Scan for the cell matching the given text and deliver its [X, Y] coordinate at center. 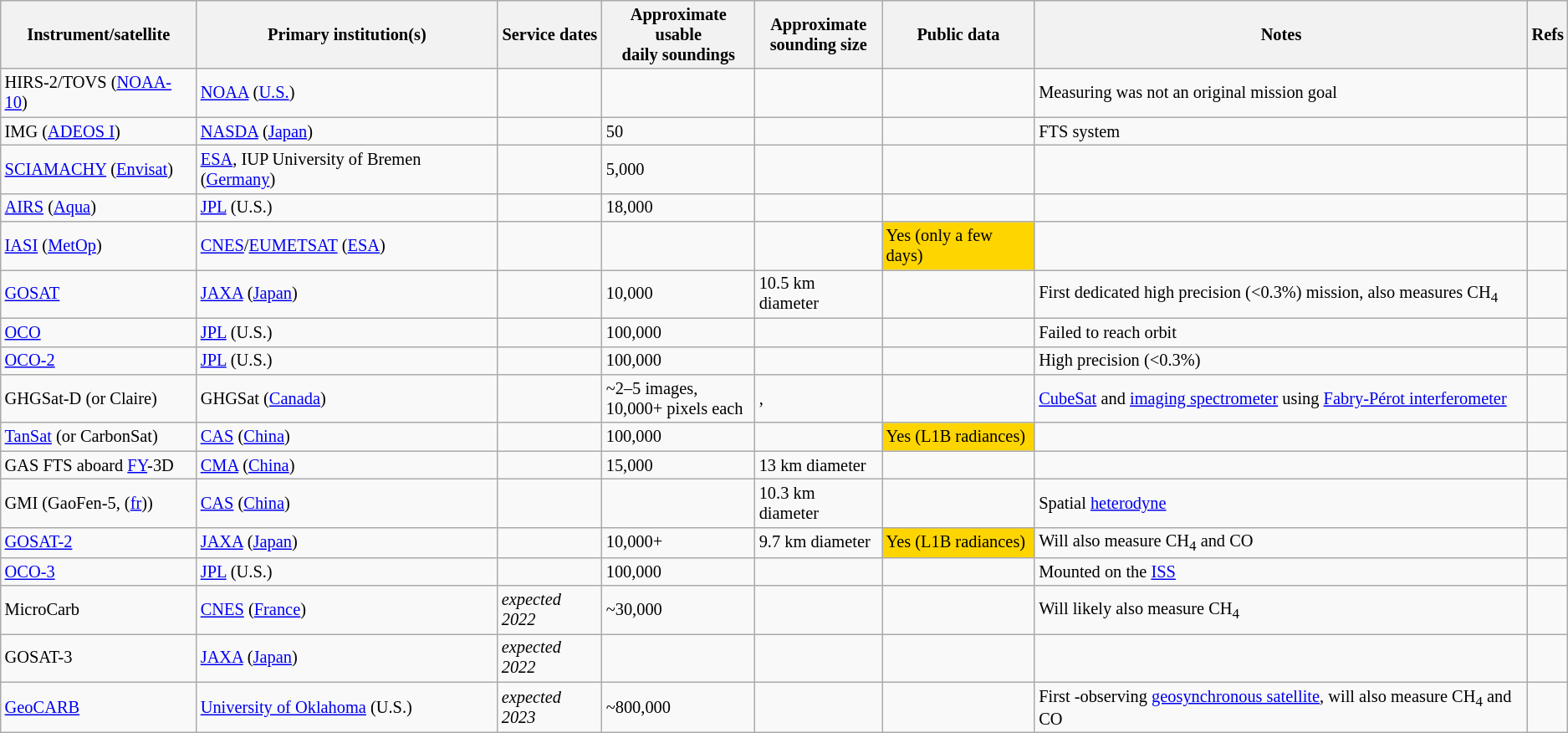
GeoCARB [99, 707]
~30,000 [679, 610]
Notes [1281, 34]
Yes (only a few days) [958, 246]
13 km diameter [819, 465]
Primary institution(s) [347, 34]
10,000+ [679, 542]
GHGSat (Canada) [347, 398]
Refs [1548, 34]
Approximate usabledaily soundings [679, 34]
NOAA (U.S.) [347, 93]
10.3 km diameter [819, 503]
MicroCarb [99, 610]
First -observing geosynchronous satellite, will also measure CH4 and CO [1281, 707]
Will likely also measure CH4 [1281, 610]
HIRS-2/TOVS (NOAA-10) [99, 93]
, [819, 398]
GOSAT-2 [99, 542]
GOSAT [99, 294]
10.5 km diameter [819, 294]
~2–5 images,10,000+ pixels each [679, 398]
Failed to reach orbit [1281, 332]
15,000 [679, 465]
AIRS (Aqua) [99, 208]
GHGSat-D (or Claire) [99, 398]
FTS system [1281, 131]
TanSat (or CarbonSat) [99, 437]
OCO [99, 332]
~800,000 [679, 707]
University of Oklahoma (U.S.) [347, 707]
IMG (ADEOS I) [99, 131]
GOSAT-3 [99, 658]
OCO-2 [99, 361]
CNES/EUMETSAT (ESA) [347, 246]
Public data [958, 34]
Instrument/satellite [99, 34]
Will also measure CH4 and CO [1281, 542]
IASI (MetOp) [99, 246]
9.7 km diameter [819, 542]
ESA, IUP University of Bremen (Germany) [347, 169]
First dedicated high precision (<0.3%) mission, also measures CH4 [1281, 294]
CNES (France) [347, 610]
NASDA (Japan) [347, 131]
10,000 [679, 294]
CMA (China) [347, 465]
CubeSat and imaging spectrometer using Fabry-Pérot interferometer [1281, 398]
50 [679, 131]
Mounted on the ISS [1281, 572]
Spatial heterodyne [1281, 503]
expected 2023 [550, 707]
Service dates [550, 34]
High precision (<0.3%) [1281, 361]
5,000 [679, 169]
18,000 [679, 208]
Measuring was not an original mission goal [1281, 93]
GMI (GaoFen-5, (fr)) [99, 503]
Approximatesounding size [819, 34]
GAS FTS aboard FY-3D [99, 465]
SCIAMACHY (Envisat) [99, 169]
OCO-3 [99, 572]
